From the cell containing the given text, extract its center point as [X, Y] coordinate. 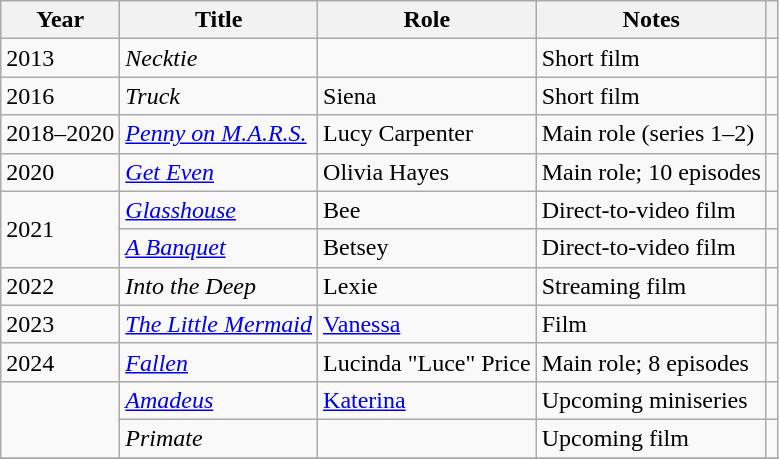
Streaming film [651, 286]
2018–2020 [60, 134]
2016 [60, 96]
Lexie [428, 286]
Upcoming miniseries [651, 400]
Katerina [428, 400]
Glasshouse [219, 210]
Lucy Carpenter [428, 134]
Olivia Hayes [428, 172]
Notes [651, 20]
Necktie [219, 58]
Vanessa [428, 324]
Betsey [428, 248]
2020 [60, 172]
Main role; 8 episodes [651, 362]
2023 [60, 324]
Into the Deep [219, 286]
A Banquet [219, 248]
Role [428, 20]
Film [651, 324]
Amadeus [219, 400]
Bee [428, 210]
Siena [428, 96]
2013 [60, 58]
Penny on M.A.R.S. [219, 134]
Main role; 10 episodes [651, 172]
2024 [60, 362]
The Little Mermaid [219, 324]
Title [219, 20]
Lucinda "Luce" Price [428, 362]
Main role (series 1–2) [651, 134]
Year [60, 20]
Fallen [219, 362]
Get Even [219, 172]
2021 [60, 229]
2022 [60, 286]
Truck [219, 96]
Upcoming film [651, 438]
Primate [219, 438]
